Provide the [x, y] coordinate of the cell's center where the given text is located.  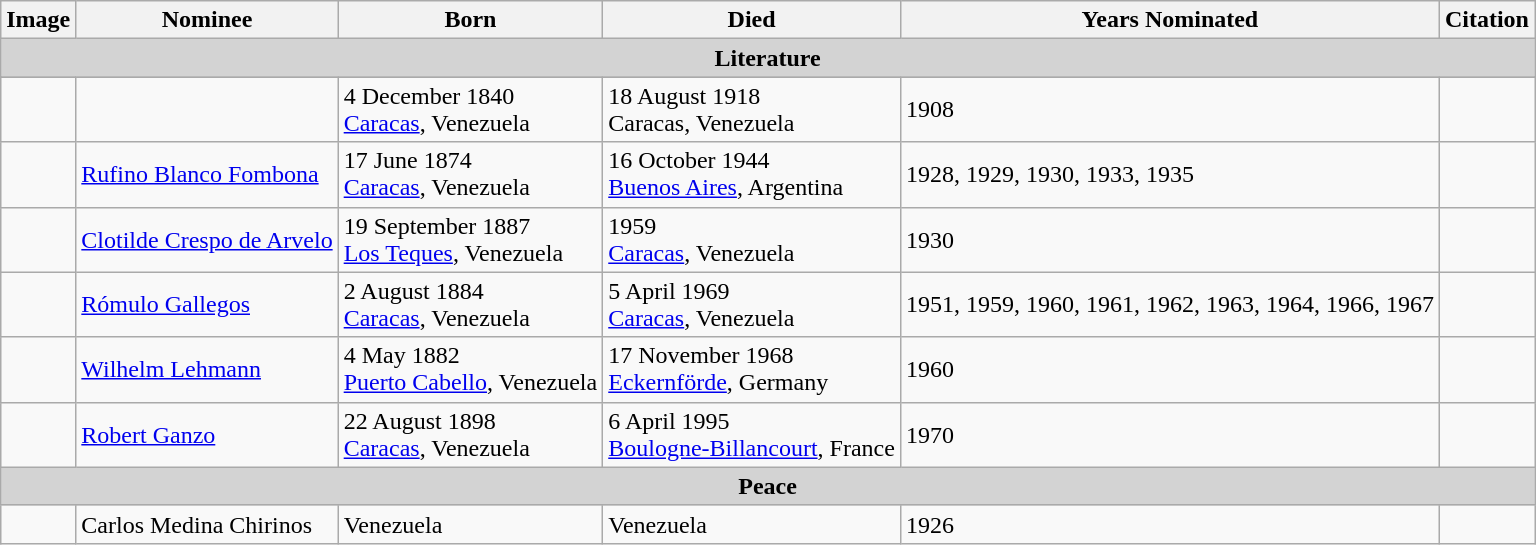
5 April 1969Caracas, Venezuela [752, 304]
1930 [1170, 240]
16 October 1944Buenos Aires, Argentina [752, 174]
1951, 1959, 1960, 1961, 1962, 1963, 1964, 1966, 1967 [1170, 304]
Born [470, 20]
Robert Ganzo [207, 434]
6 April 1995Boulogne-Billancourt, France [752, 434]
1959Caracas, Venezuela [752, 240]
2 August 1884Caracas, Venezuela [470, 304]
1928, 1929, 1930, 1933, 1935 [1170, 174]
17 November 1968Eckernförde, Germany [752, 370]
1970 [1170, 434]
Died [752, 20]
Wilhelm Lehmann [207, 370]
1960 [1170, 370]
1926 [1170, 524]
Peace [768, 486]
Rómulo Gallegos [207, 304]
19 September 1887Los Teques, Venezuela [470, 240]
17 June 1874Caracas, Venezuela [470, 174]
Years Nominated [1170, 20]
1908 [1170, 110]
Carlos Medina Chirinos [207, 524]
Citation [1486, 20]
Rufino Blanco Fombona [207, 174]
18 August 1918Caracas, Venezuela [752, 110]
Image [38, 20]
Clotilde Crespo de Arvelo [207, 240]
22 August 1898Caracas, Venezuela [470, 434]
Nominee [207, 20]
4 December 1840Caracas, Venezuela [470, 110]
Literature [768, 58]
4 May 1882Puerto Cabello, Venezuela [470, 370]
